Scan for the cell matching the given text and deliver its (X, Y) coordinate at center. 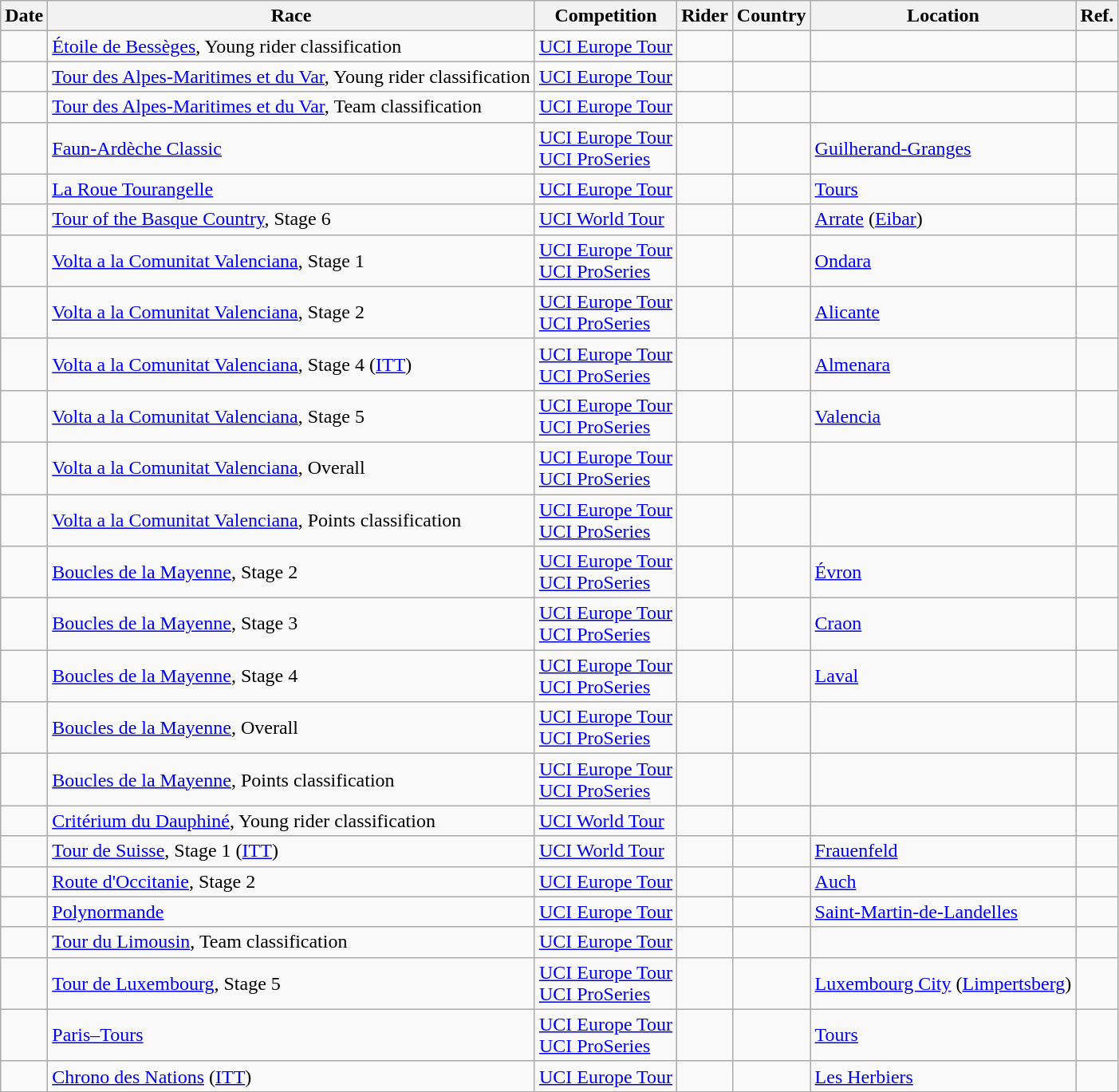
Rider (705, 16)
Frauenfeld (943, 851)
Chrono des Nations (ITT) (292, 1076)
Critérium du Dauphiné, Young rider classification (292, 821)
Alicante (943, 313)
Les Herbiers (943, 1076)
Location (943, 16)
Competition (605, 16)
Arrate (Eibar) (943, 219)
Ondara (943, 260)
Paris–Tours (292, 1035)
Auch (943, 881)
Étoile de Bessèges, Young rider classification (292, 46)
Almenara (943, 364)
Volta a la Comunitat Valenciana, Stage 5 (292, 416)
Volta a la Comunitat Valenciana, Points classification (292, 520)
Craon (943, 624)
Tour de Luxembourg, Stage 5 (292, 983)
Évron (943, 573)
Tour of the Basque Country, Stage 6 (292, 219)
Tour de Suisse, Stage 1 (ITT) (292, 851)
Guilherand-Granges (943, 148)
Saint-Martin-de-Landelles (943, 912)
Volta a la Comunitat Valenciana, Overall (292, 467)
Boucles de la Mayenne, Points classification (292, 780)
Volta a la Comunitat Valenciana, Stage 2 (292, 313)
Boucles de la Mayenne, Stage 3 (292, 624)
Volta a la Comunitat Valenciana, Stage 1 (292, 260)
Route d'Occitanie, Stage 2 (292, 881)
Ref. (1097, 16)
Valencia (943, 416)
Laval (943, 676)
Boucles de la Mayenne, Stage 4 (292, 676)
Boucles de la Mayenne, Stage 2 (292, 573)
Date (24, 16)
Tour du Limousin, Team classification (292, 942)
Country (771, 16)
La Roue Tourangelle (292, 189)
Race (292, 16)
Luxembourg City (Limpertsberg) (943, 983)
Tour des Alpes-Maritimes et du Var, Team classification (292, 107)
Faun-Ardèche Classic (292, 148)
Tour des Alpes-Maritimes et du Var, Young rider classification (292, 77)
Volta a la Comunitat Valenciana, Stage 4 (ITT) (292, 364)
Boucles de la Mayenne, Overall (292, 727)
Polynormande (292, 912)
